Output the (x, y) coordinate of the center of the cell containing the given text.  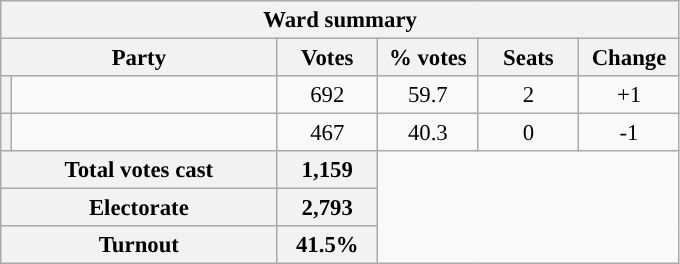
Votes (328, 58)
59.7 (428, 95)
-1 (630, 133)
2 (528, 95)
Ward summary (340, 20)
41.5% (328, 245)
1,159 (328, 170)
2,793 (328, 208)
Party (139, 58)
692 (328, 95)
Seats (528, 58)
0 (528, 133)
467 (328, 133)
+1 (630, 95)
Turnout (139, 245)
Total votes cast (139, 170)
Change (630, 58)
Electorate (139, 208)
40.3 (428, 133)
% votes (428, 58)
